Output the [X, Y] coordinate of the center of the cell containing the given text.  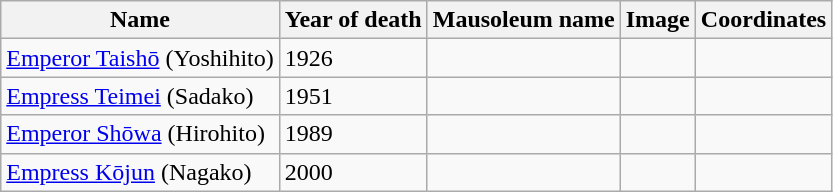
1926 [353, 58]
Year of death [353, 20]
1989 [353, 134]
2000 [353, 172]
Name [140, 20]
1951 [353, 96]
Coordinates [763, 20]
Empress Kōjun (Nagako) [140, 172]
Empress Teimei (Sadako) [140, 96]
Mausoleum name [524, 20]
Emperor Taishō (Yoshihito) [140, 58]
Image [658, 20]
Emperor Shōwa (Hirohito) [140, 134]
